Locate the cell with the specified text and output its (x, y) center coordinate. 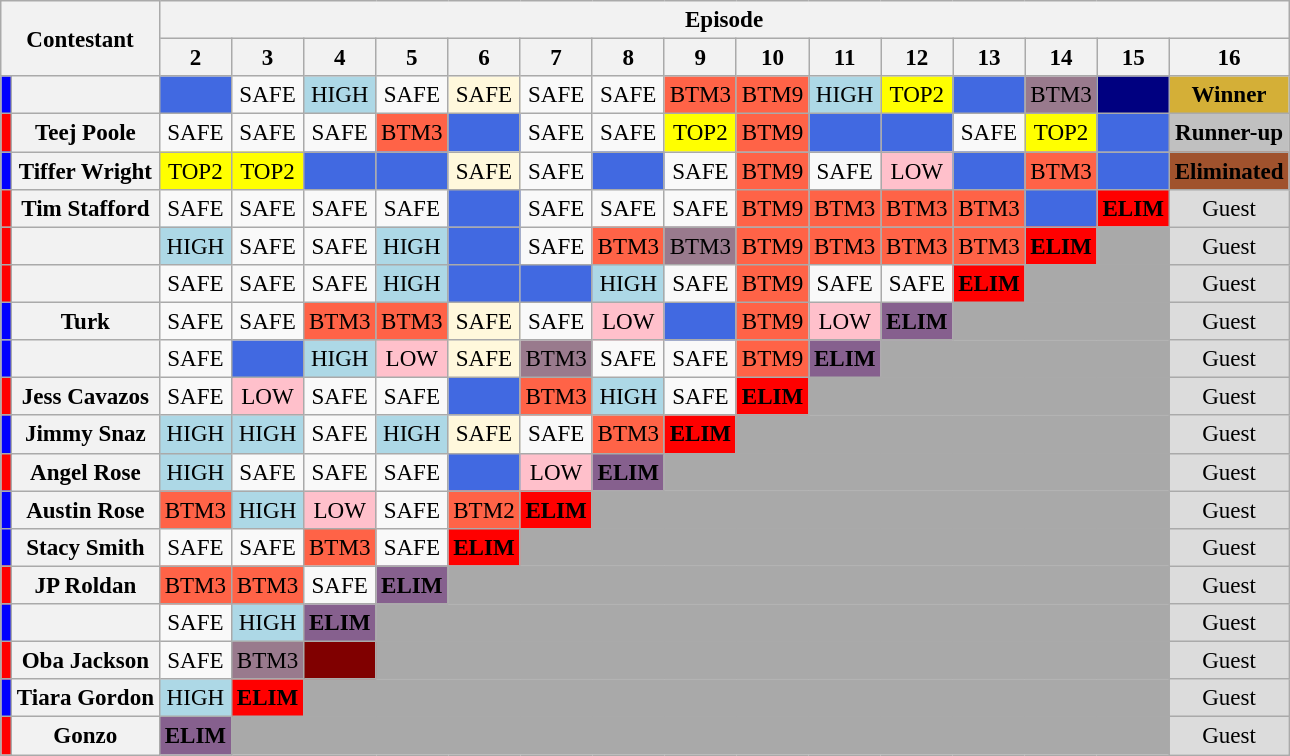
16 (1229, 58)
BTM2 (484, 510)
Turk (85, 322)
4 (340, 58)
Teej Poole (85, 133)
6 (484, 58)
Jess Cavazos (85, 397)
11 (845, 58)
15 (1133, 58)
Stacy Smith (85, 548)
Gonzo (85, 736)
Tim Stafford (85, 209)
Contestant (80, 38)
Oba Jackson (85, 661)
JP Roldan (85, 585)
Episode (724, 20)
Runner-up (1229, 133)
Winner (1229, 95)
2 (195, 58)
3 (267, 58)
9 (700, 58)
5 (412, 58)
Tiffer Wright (85, 171)
13 (989, 58)
8 (628, 58)
Angel Rose (85, 472)
7 (556, 58)
12 (917, 58)
Jimmy Snaz (85, 435)
10 (772, 58)
Tiara Gordon (85, 698)
14 (1061, 58)
Austin Rose (85, 510)
Eliminated (1229, 171)
